Provide the [x, y] coordinate of the cell's center where the given text is located.  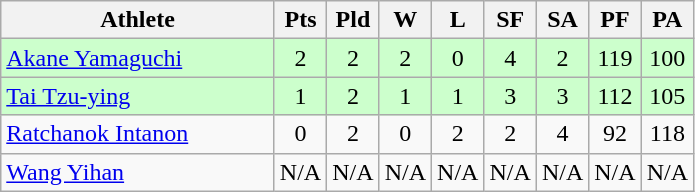
105 [667, 96]
Pts [300, 20]
Athlete [138, 20]
100 [667, 58]
119 [615, 58]
Wang Yihan [138, 172]
W [405, 20]
PA [667, 20]
L [458, 20]
SA [562, 20]
118 [667, 134]
SF [510, 20]
Tai Tzu-ying [138, 96]
PF [615, 20]
112 [615, 96]
92 [615, 134]
Pld [353, 20]
Ratchanok Intanon [138, 134]
Akane Yamaguchi [138, 58]
